Identify which cell holds the provided text, then report its [X, Y] central coordinate. 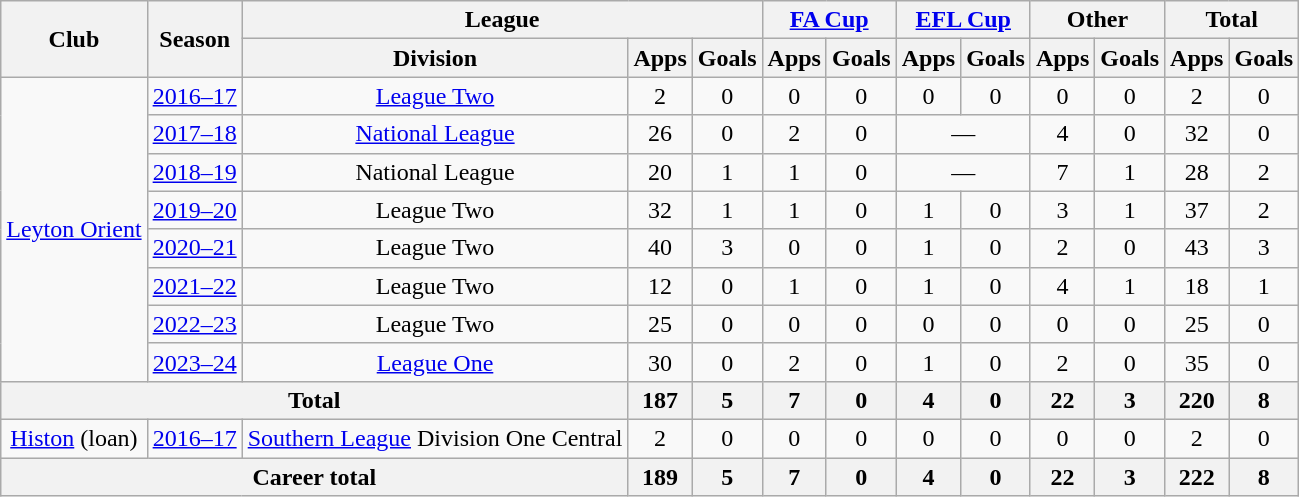
2022–23 [194, 324]
2020–21 [194, 248]
40 [660, 248]
189 [660, 477]
Club [74, 39]
League [502, 20]
Season [194, 39]
220 [1197, 400]
EFL Cup [963, 20]
18 [1197, 286]
2017–18 [194, 134]
222 [1197, 477]
12 [660, 286]
28 [1197, 172]
26 [660, 134]
League One [435, 362]
FA Cup [829, 20]
37 [1197, 210]
2021–22 [194, 286]
Leyton Orient [74, 229]
Other [1097, 20]
187 [660, 400]
2019–20 [194, 210]
Division [435, 58]
Career total [314, 477]
30 [660, 362]
35 [1197, 362]
2018–19 [194, 172]
20 [660, 172]
2023–24 [194, 362]
43 [1197, 248]
Histon (loan) [74, 438]
Southern League Division One Central [435, 438]
